Return the (X, Y) coordinate for the center point of the cell that contains the specified text.  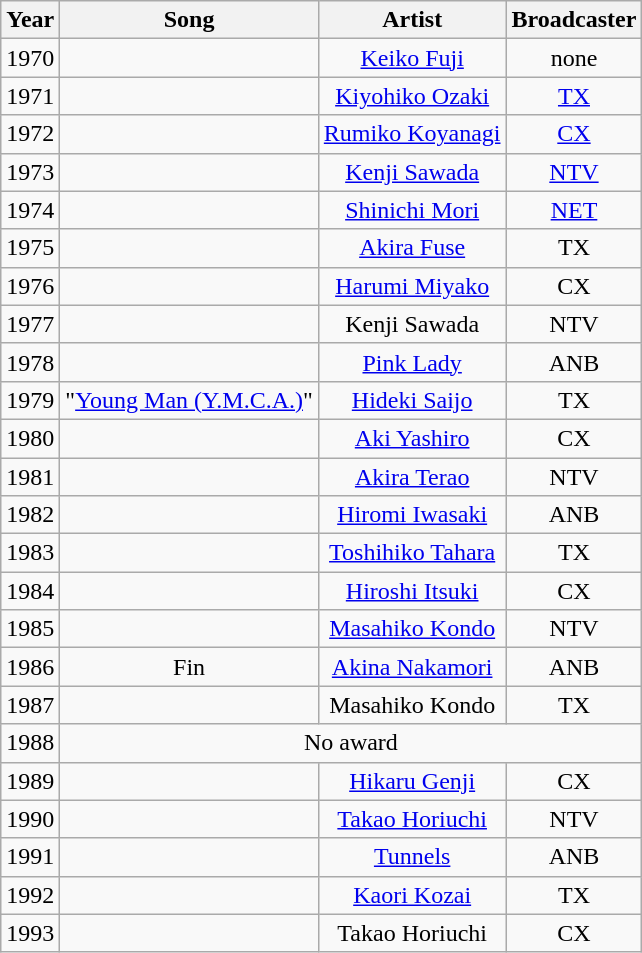
Hideki Saijo (412, 400)
Akira Fuse (412, 248)
Fin (189, 667)
Rumiko Koyanagi (412, 134)
1991 (30, 857)
1977 (30, 324)
NET (574, 210)
Artist (412, 20)
1976 (30, 286)
1984 (30, 591)
1972 (30, 134)
1970 (30, 58)
Song (189, 20)
1975 (30, 248)
Pink Lady (412, 362)
1979 (30, 400)
Aki Yashiro (412, 438)
1971 (30, 96)
1992 (30, 895)
1993 (30, 933)
Broadcaster (574, 20)
1974 (30, 210)
Keiko Fuji (412, 58)
1986 (30, 667)
1973 (30, 172)
1988 (30, 743)
1982 (30, 515)
Hikaru Genji (412, 781)
Akira Terao (412, 477)
"Young Man (Y.M.C.A.)" (189, 400)
1985 (30, 629)
Kaori Kozai (412, 895)
1990 (30, 819)
Hiroshi Itsuki (412, 591)
Harumi Miyako (412, 286)
Toshihiko Tahara (412, 553)
Kiyohiko Ozaki (412, 96)
No award (351, 743)
1980 (30, 438)
1978 (30, 362)
none (574, 58)
Year (30, 20)
Shinichi Mori (412, 210)
1981 (30, 477)
1987 (30, 705)
1983 (30, 553)
Akina Nakamori (412, 667)
Tunnels (412, 857)
Hiromi Iwasaki (412, 515)
1989 (30, 781)
